Return [x, y] of the center of cell containing provided text 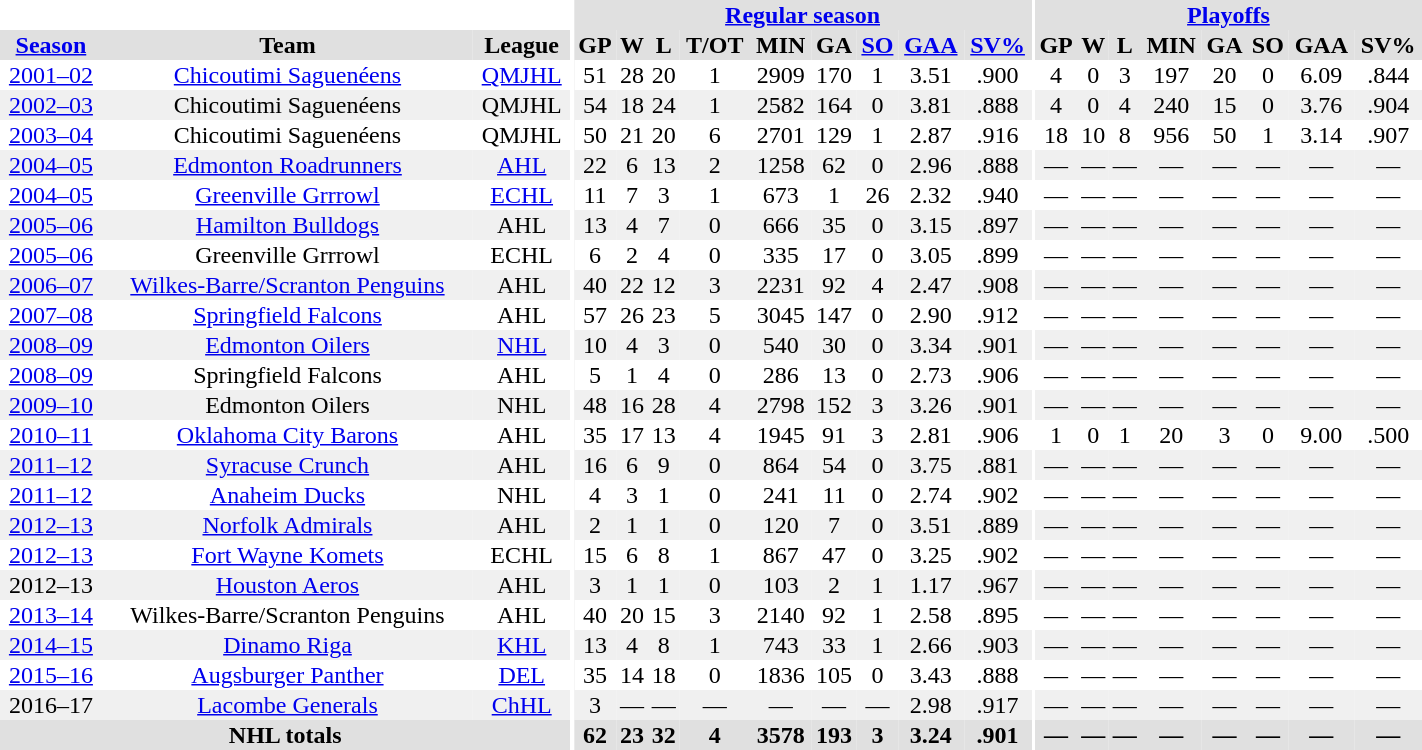
2582 [780, 105]
3.25 [931, 555]
30 [834, 345]
170 [834, 75]
KHL [522, 645]
3.76 [1321, 105]
6.09 [1321, 75]
152 [834, 405]
103 [780, 585]
2.47 [931, 285]
3.81 [931, 105]
743 [780, 645]
21 [632, 135]
2.58 [931, 615]
2701 [780, 135]
197 [1172, 75]
3.24 [931, 735]
120 [780, 525]
Regular season [803, 15]
.917 [998, 705]
47 [834, 555]
105 [834, 675]
3578 [780, 735]
.916 [998, 135]
.899 [998, 255]
57 [595, 315]
2.32 [931, 195]
Season [51, 45]
3.14 [1321, 135]
2006–07 [51, 285]
League [522, 45]
147 [834, 315]
2007–08 [51, 315]
48 [595, 405]
2002–03 [51, 105]
51 [595, 75]
2.98 [931, 705]
Hamilton Bulldogs [288, 225]
2003–04 [51, 135]
164 [834, 105]
.907 [1388, 135]
.904 [1388, 105]
1258 [780, 165]
540 [780, 345]
Dinamo Riga [288, 645]
.900 [998, 75]
2140 [780, 615]
2.90 [931, 315]
.897 [998, 225]
2001–02 [51, 75]
2013–14 [51, 615]
2010–11 [51, 435]
.889 [998, 525]
Lacombe Generals [288, 705]
3.43 [931, 675]
3.15 [931, 225]
2016–17 [51, 705]
2798 [780, 405]
3045 [780, 315]
ChHL [522, 705]
286 [780, 375]
NHL totals [285, 735]
193 [834, 735]
2015–16 [51, 675]
1945 [780, 435]
3.05 [931, 255]
Oklahoma City Barons [288, 435]
2909 [780, 75]
.844 [1388, 75]
14 [632, 675]
241 [780, 495]
Team [288, 45]
867 [780, 555]
2.74 [931, 495]
666 [780, 225]
1.17 [931, 585]
.500 [1388, 435]
Anaheim Ducks [288, 495]
Edmonton Roadrunners [288, 165]
2.81 [931, 435]
240 [1172, 105]
24 [664, 105]
91 [834, 435]
335 [780, 255]
2231 [780, 285]
9 [664, 465]
3.26 [931, 405]
2.87 [931, 135]
.895 [998, 615]
Houston Aeros [288, 585]
.903 [998, 645]
T/OT [714, 45]
DEL [522, 675]
2014–15 [51, 645]
673 [780, 195]
2.96 [931, 165]
12 [664, 285]
33 [834, 645]
9.00 [1321, 435]
Fort Wayne Komets [288, 555]
2.73 [931, 375]
2.66 [931, 645]
Playoffs [1228, 15]
129 [834, 135]
Syracuse Crunch [288, 465]
1836 [780, 675]
.881 [998, 465]
864 [780, 465]
.967 [998, 585]
3.34 [931, 345]
956 [1172, 135]
Augsburger Panther [288, 675]
2009–10 [51, 405]
Norfolk Admirals [288, 525]
.912 [998, 315]
32 [664, 735]
3.75 [931, 465]
.908 [998, 285]
.940 [998, 195]
